For the text-containing cell, return its midpoint in [x, y] coordinate format. 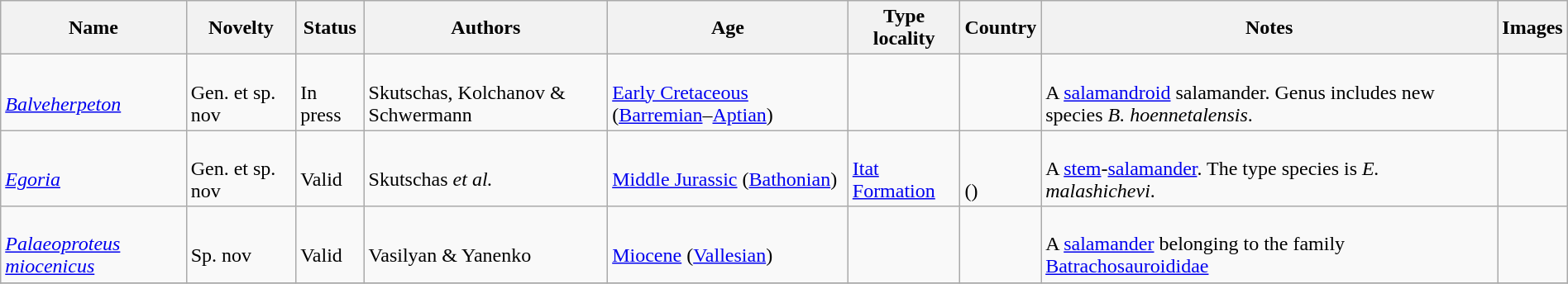
A salamandroid salamander. Genus includes new species B. hoennetalensis. [1269, 92]
Balveherpeton [93, 92]
Authors [486, 28]
Egoria [93, 168]
Age [728, 28]
Skutschas, Kolchanov & Schwermann [486, 92]
A stem-salamander. The type species is E. malashichevi. [1269, 168]
Palaeoproteus miocenicus [93, 244]
Notes [1269, 28]
Middle Jurassic (Bathonian) [728, 168]
Itat Formation [904, 168]
Early Cretaceous (Barremian–Aptian) [728, 92]
Name [93, 28]
Images [1533, 28]
Skutschas et al. [486, 168]
Status [330, 28]
() [1001, 168]
A salamander belonging to the family Batrachosauroididae [1269, 244]
Country [1001, 28]
Novelty [241, 28]
Miocene (Vallesian) [728, 244]
In press [330, 92]
Vasilyan & Yanenko [486, 244]
Type locality [904, 28]
Sp. nov [241, 244]
